Capture the cell that displays the provided text and extract its (x, y) central coordinate. 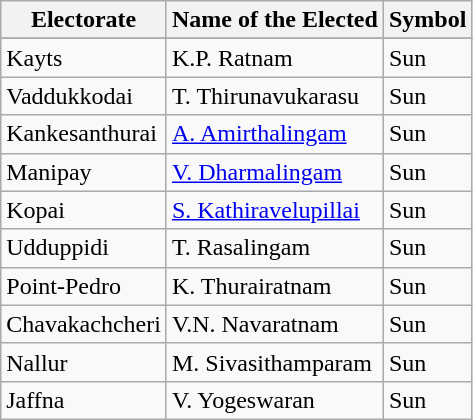
Kayts (84, 58)
V. Dharmalingam (274, 172)
V. Yogeswaran (274, 400)
A. Amirthalingam (274, 134)
Kankesanthurai (84, 134)
Symbol (427, 20)
M. Sivasithamparam (274, 362)
V.N. Navaratnam (274, 324)
Kopai (84, 210)
T. Thirunavukarasu (274, 96)
Electorate (84, 20)
Udduppidi (84, 248)
K. Thurairatnam (274, 286)
Chavakachcheri (84, 324)
K.P. Ratnam (274, 58)
Manipay (84, 172)
Vaddukkodai (84, 96)
Name of the Elected (274, 20)
Point-Pedro (84, 286)
T. Rasalingam (274, 248)
Jaffna (84, 400)
S. Kathiravelupillai (274, 210)
Nallur (84, 362)
